Extract the (X, Y) coordinate from the center of the cell holding the provided text.  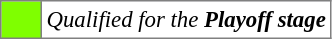
Qualified for the Playoff stage (186, 20)
